Return the [X, Y] coordinate for the center point of the cell that contains the specified text.  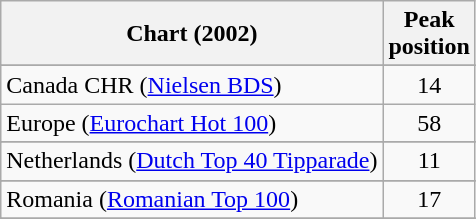
Europe (Eurochart Hot 100) [192, 123]
Romania (Romanian Top 100) [192, 199]
Peakposition [429, 34]
11 [429, 161]
Canada CHR (Nielsen BDS) [192, 85]
Chart (2002) [192, 34]
58 [429, 123]
14 [429, 85]
Netherlands (Dutch Top 40 Tipparade) [192, 161]
17 [429, 199]
